Output the [X, Y] coordinate of the center of the cell containing the given text.  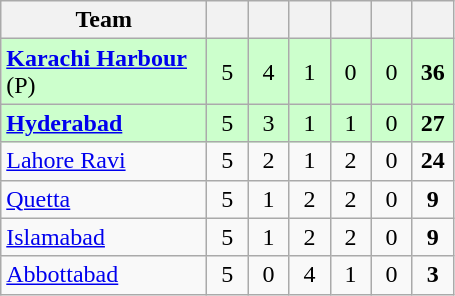
24 [432, 161]
Karachi Harbour (P) [104, 72]
Quetta [104, 199]
Hyderabad [104, 123]
Islamabad [104, 237]
Lahore Ravi [104, 161]
Abbottabad [104, 275]
36 [432, 72]
27 [432, 123]
Team [104, 20]
